Identify which cell holds the provided text, then report its (x, y) central coordinate. 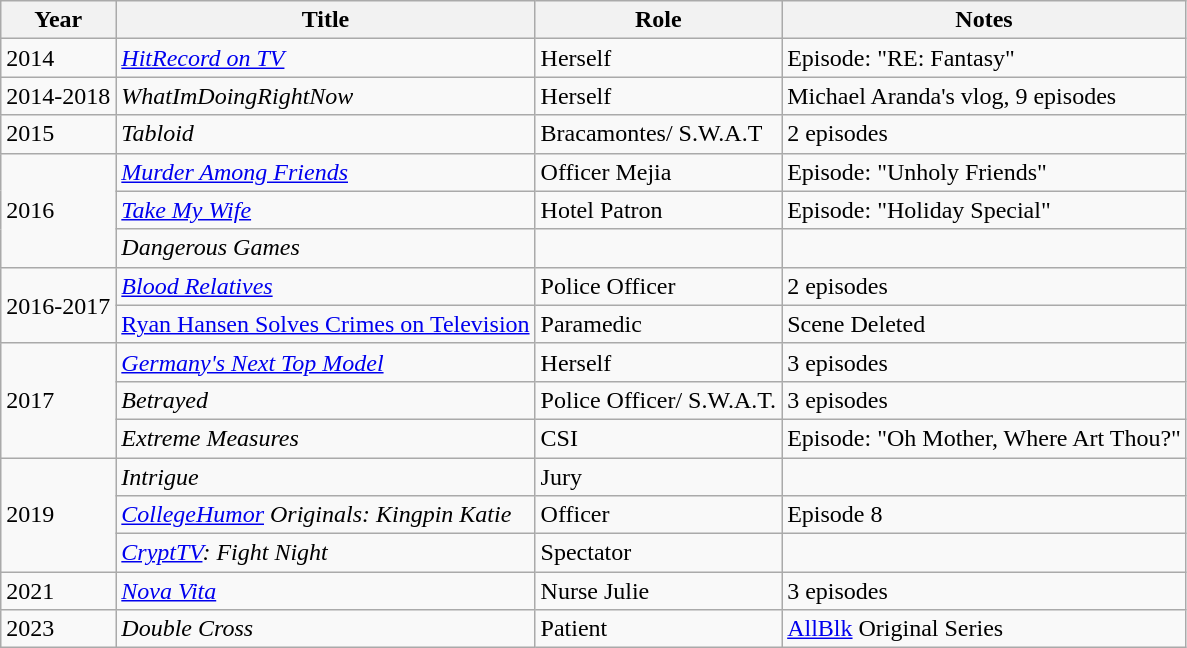
Year (58, 20)
2023 (58, 629)
Nurse Julie (658, 591)
Intrigue (326, 477)
Police Officer/ S.W.A.T. (658, 400)
Episode 8 (984, 515)
Title (326, 20)
2017 (58, 400)
Episode: "Oh Mother, Where Art Thou?" (984, 438)
Take My Wife (326, 210)
Officer (658, 515)
Scene Deleted (984, 324)
Blood Relatives (326, 286)
Extreme Measures (326, 438)
Paramedic (658, 324)
2016 (58, 210)
Murder Among Friends (326, 172)
Episode: "Holiday Special" (984, 210)
Spectator (658, 553)
HitRecord on TV (326, 58)
2019 (58, 515)
2016-2017 (58, 305)
Germany's Next Top Model (326, 362)
WhatImDoingRightNow (326, 96)
Patient (658, 629)
Police Officer (658, 286)
2014-2018 (58, 96)
Notes (984, 20)
Episode: "RE: Fantasy" (984, 58)
Tabloid (326, 134)
Bracamontes/ S.W.A.T (658, 134)
Michael Aranda's vlog, 9 episodes (984, 96)
Role (658, 20)
2015 (58, 134)
Double Cross (326, 629)
Nova Vita (326, 591)
Betrayed (326, 400)
CryptTV: Fight Night (326, 553)
2021 (58, 591)
Dangerous Games (326, 248)
2014 (58, 58)
Jury (658, 477)
Ryan Hansen Solves Crimes on Television (326, 324)
AllBlk Original Series (984, 629)
Officer Mejia (658, 172)
Hotel Patron (658, 210)
CSI (658, 438)
Episode: "Unholy Friends" (984, 172)
CollegeHumor Originals: Kingpin Katie (326, 515)
